Determine the (X, Y) coordinate at the center of the cell enclosing the given text.  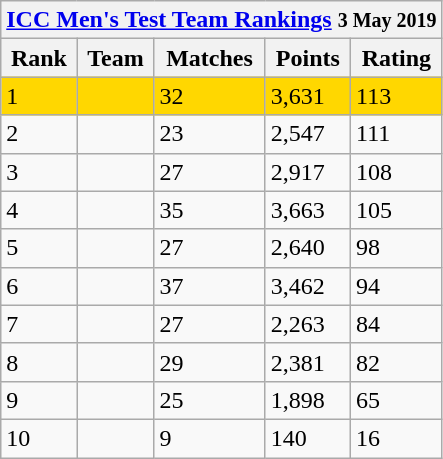
29 (210, 362)
7 (39, 324)
3,663 (308, 210)
1,898 (308, 400)
3 (39, 172)
94 (397, 286)
108 (397, 172)
98 (397, 248)
35 (210, 210)
1 (39, 96)
25 (210, 400)
111 (397, 134)
8 (39, 362)
65 (397, 400)
23 (210, 134)
Rank (39, 58)
3,462 (308, 286)
Rating (397, 58)
140 (308, 438)
113 (397, 96)
37 (210, 286)
2,263 (308, 324)
4 (39, 210)
2,547 (308, 134)
3,631 (308, 96)
2,381 (308, 362)
32 (210, 96)
5 (39, 248)
2,640 (308, 248)
ICC Men's Test Team Rankings 3 May 2019 (222, 20)
82 (397, 362)
2,917 (308, 172)
Matches (210, 58)
105 (397, 210)
2 (39, 134)
6 (39, 286)
Team (116, 58)
10 (39, 438)
16 (397, 438)
Points (308, 58)
84 (397, 324)
